Search for the cell housing the specified text and yield its [X, Y] center coordinate. 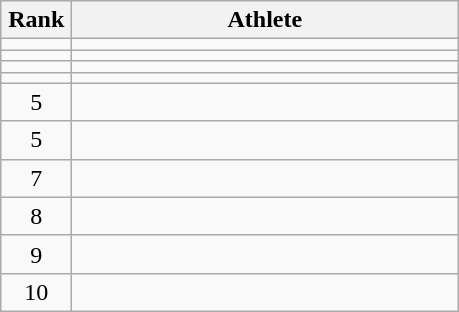
Rank [36, 20]
Athlete [265, 20]
10 [36, 292]
8 [36, 216]
7 [36, 178]
9 [36, 254]
